Extract the [X, Y] coordinate from the center of the cell holding the provided text.  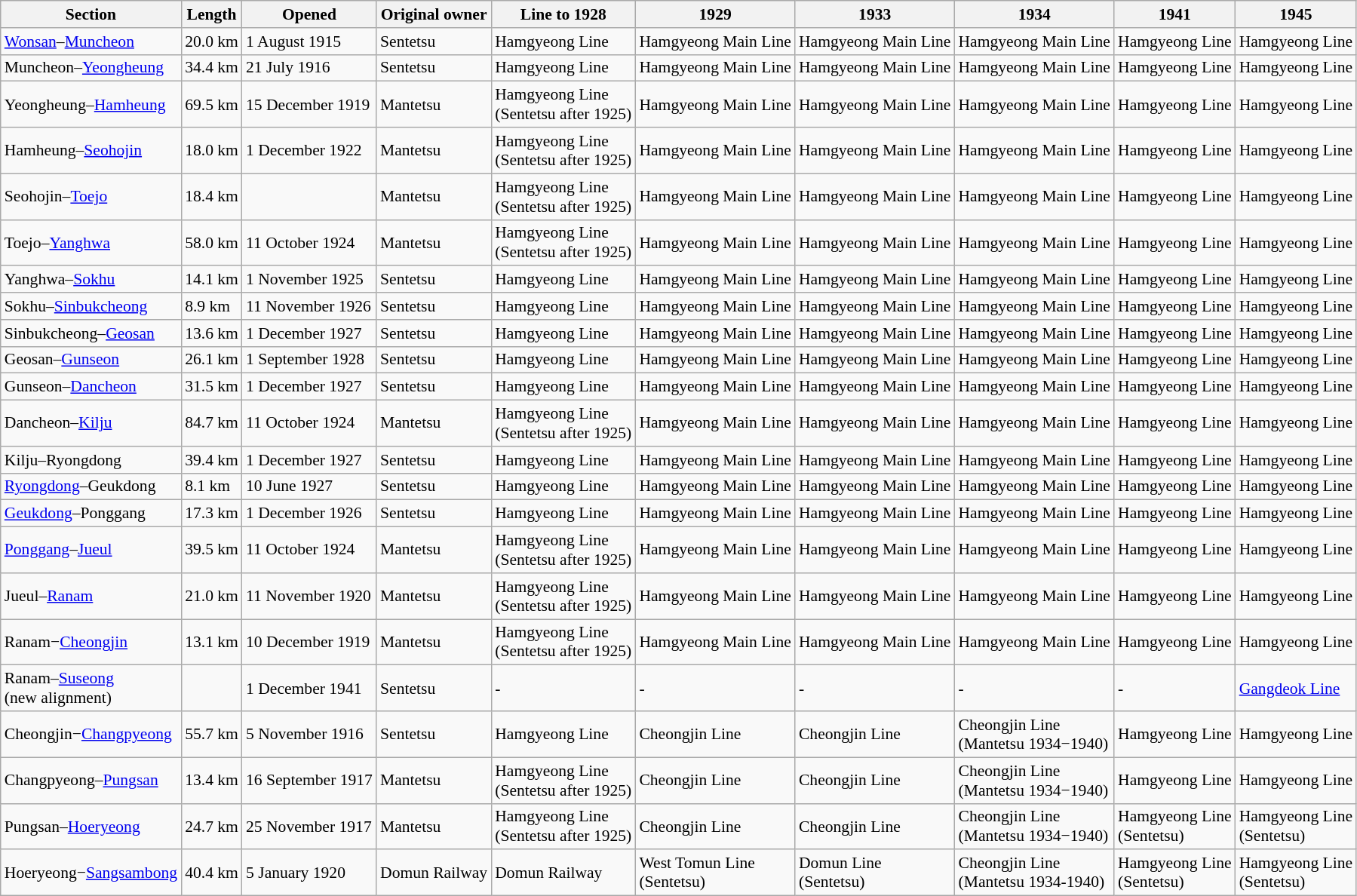
Original owner [434, 14]
1 September 1928 [309, 360]
11 November 1926 [309, 306]
25 November 1917 [309, 827]
1 December 1941 [309, 688]
58.0 km [211, 243]
Kilju–Ryongdong [91, 460]
Yeongheung–Hamheung [91, 104]
Jueul–Ranam [91, 596]
Ranam−Cheongjin [91, 643]
10 December 1919 [309, 643]
39.4 km [211, 460]
Geosan–Gunseon [91, 360]
84.7 km [211, 424]
Pungsan–Hoeryeong [91, 827]
69.5 km [211, 104]
15 December 1919 [309, 104]
Muncheon–Yeongheung [91, 68]
26.1 km [211, 360]
31.5 km [211, 387]
Wonsan–Muncheon [91, 41]
8.9 km [211, 306]
Hoeryeong−Sangsambong [91, 873]
13.6 km [211, 333]
1 December 1926 [309, 514]
West Tomun Line(Sentetsu) [715, 873]
Cheongjin−Changpyeong [91, 735]
Sinbukcheong–Geosan [91, 333]
8.1 km [211, 486]
Opened [309, 14]
Dancheon–Kilju [91, 424]
34.4 km [211, 68]
Ponggang–Jueul [91, 551]
21 July 1916 [309, 68]
Seohojin–Toejo [91, 196]
Geukdong–Ponggang [91, 514]
18.4 km [211, 196]
20.0 km [211, 41]
Gunseon–Dancheon [91, 387]
Hamheung–Seohojin [91, 151]
Line to 1928 [563, 14]
1934 [1034, 14]
21.0 km [211, 596]
1945 [1296, 14]
1 November 1925 [309, 280]
13.1 km [211, 643]
14.1 km [211, 280]
1929 [715, 14]
Changpyeong–Pungsan [91, 780]
Yanghwa–Sokhu [91, 280]
Gangdeok Line [1296, 688]
1 August 1915 [309, 41]
Ranam–Suseong(new alignment) [91, 688]
17.3 km [211, 514]
Domun Line(Sentetsu) [875, 873]
5 November 1916 [309, 735]
18.0 km [211, 151]
Sokhu–Sinbukcheong [91, 306]
11 November 1920 [309, 596]
Ryongdong–Geukdong [91, 486]
10 June 1927 [309, 486]
Cheongjin Line(Mantetsu 1934-1940) [1034, 873]
1941 [1175, 14]
24.7 km [211, 827]
Toejo–Yanghwa [91, 243]
5 January 1920 [309, 873]
40.4 km [211, 873]
Section [91, 14]
1 December 1922 [309, 151]
39.5 km [211, 551]
55.7 km [211, 735]
Length [211, 14]
13.4 km [211, 780]
16 September 1917 [309, 780]
1933 [875, 14]
